Determine the (x, y) coordinate at the center of the cell enclosing the given text.  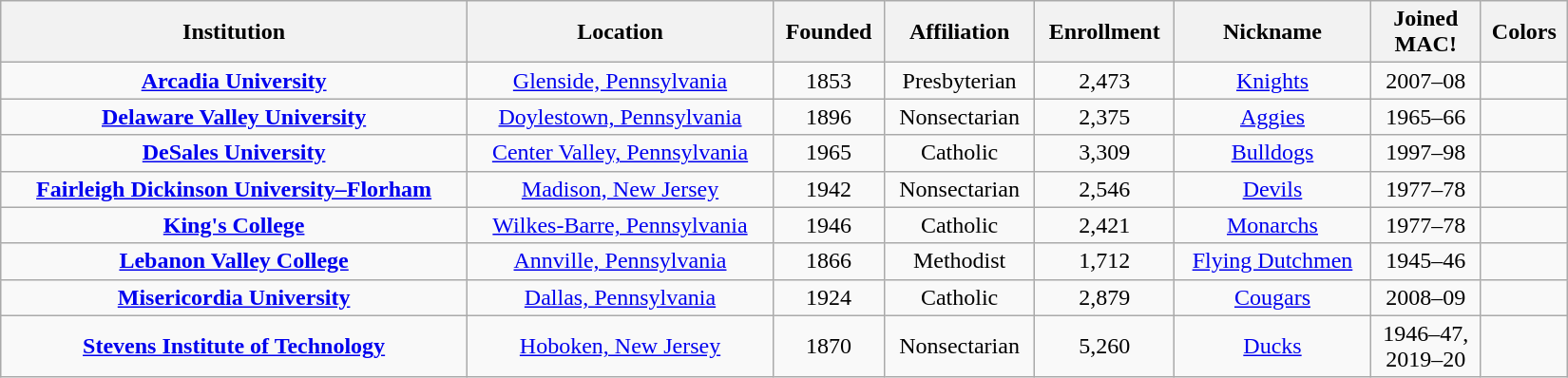
Bulldogs (1273, 153)
Center Valley, Pennsylvania (620, 153)
Nickname (1273, 32)
Enrollment (1104, 32)
Lebanon Valley College (234, 261)
2,879 (1104, 297)
1965 (829, 153)
2008–09 (1425, 297)
1945–46 (1425, 261)
Ducks (1273, 346)
1965–66 (1425, 117)
1870 (829, 346)
King's College (234, 225)
Presbyterian (960, 81)
5,260 (1104, 346)
1896 (829, 117)
Dallas, Pennsylvania (620, 297)
1942 (829, 189)
Glenside, Pennsylvania (620, 81)
JoinedMAC! (1425, 32)
1946–47,2019–20 (1425, 346)
Aggies (1273, 117)
1997–98 (1425, 153)
Doylestown, Pennsylvania (620, 117)
Madison, New Jersey (620, 189)
Hoboken, New Jersey (620, 346)
2007–08 (1425, 81)
Misericordia University (234, 297)
Flying Dutchmen (1273, 261)
2,421 (1104, 225)
Knights (1273, 81)
Devils (1273, 189)
2,473 (1104, 81)
Methodist (960, 261)
Institution (234, 32)
2,375 (1104, 117)
Annville, Pennsylvania (620, 261)
Arcadia University (234, 81)
Monarchs (1273, 225)
1,712 (1104, 261)
Location (620, 32)
1853 (829, 81)
1946 (829, 225)
3,309 (1104, 153)
Delaware Valley University (234, 117)
Colors (1524, 32)
Founded (829, 32)
DeSales University (234, 153)
Cougars (1273, 297)
Stevens Institute of Technology (234, 346)
1866 (829, 261)
2,546 (1104, 189)
1924 (829, 297)
Affiliation (960, 32)
Fairleigh Dickinson University–Florham (234, 189)
Wilkes-Barre, Pennsylvania (620, 225)
